Search for the cell housing the specified text and yield its [x, y] center coordinate. 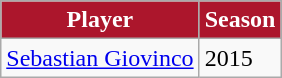
2015 [240, 58]
Player [100, 20]
Sebastian Giovinco [100, 58]
Season [240, 20]
